Extract the [X, Y] coordinate from the center of the cell holding the provided text.  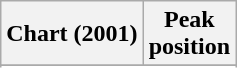
Chart (2001) [72, 34]
Peakposition [189, 34]
